Provide the (x, y) coordinate of the cell's center where the given text is located.  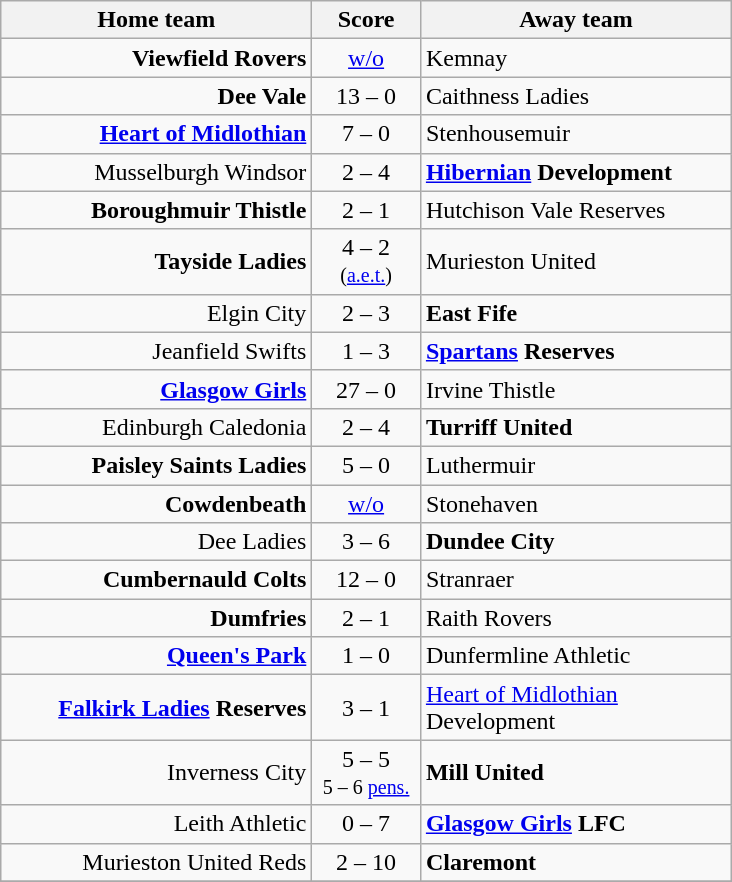
Dee Ladies (156, 542)
Dumfries (156, 618)
Luthermuir (576, 465)
Mill United (576, 772)
Spartans Reserves (576, 351)
3 – 1 (366, 708)
Queen's Park (156, 656)
Inverness City (156, 772)
Murieston United Reds (156, 862)
East Fife (576, 313)
Viewfield Rovers (156, 58)
Glasgow Girls (156, 389)
Heart of Midlothian (156, 134)
Away team (576, 20)
Stranraer (576, 580)
Leith Athletic (156, 824)
Edinburgh Caledonia (156, 427)
Stenhousemuir (576, 134)
13 – 0 (366, 96)
Stonehaven (576, 503)
Dundee City (576, 542)
Murieston United (576, 262)
Kemnay (576, 58)
Heart of Midlothian Development (576, 708)
Caithness Ladies (576, 96)
Paisley Saints Ladies (156, 465)
1 – 0 (366, 656)
Hutchison Vale Reserves (576, 210)
Score (366, 20)
Hibernian Development (576, 172)
4 – 2(a.e.t.) (366, 262)
Raith Rovers (576, 618)
Dee Vale (156, 96)
Musselburgh Windsor (156, 172)
Irvine Thistle (576, 389)
Home team (156, 20)
Cumbernauld Colts (156, 580)
2 – 10 (366, 862)
Elgin City (156, 313)
Jeanfield Swifts (156, 351)
1 – 3 (366, 351)
Falkirk Ladies Reserves (156, 708)
Cowdenbeath (156, 503)
Boroughmuir Thistle (156, 210)
5 – 0 (366, 465)
12 – 0 (366, 580)
Glasgow Girls LFC (576, 824)
27 – 0 (366, 389)
5 – 55 – 6 pens. (366, 772)
Dunfermline Athletic (576, 656)
Turriff United (576, 427)
2 – 3 (366, 313)
0 – 7 (366, 824)
Tayside Ladies (156, 262)
Claremont (576, 862)
3 – 6 (366, 542)
7 – 0 (366, 134)
